Output the (x, y) coordinate of the center of the cell containing the given text.  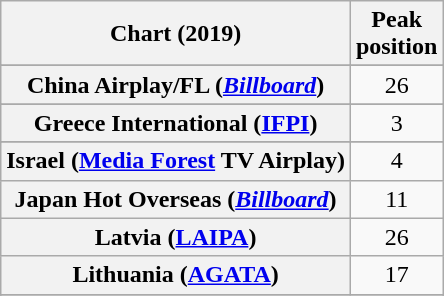
Lithuania (AGATA) (176, 275)
Greece International (IFPI) (176, 123)
Japan Hot Overseas (Billboard) (176, 199)
Chart (2019) (176, 34)
Israel (Media Forest TV Airplay) (176, 161)
Latvia (LAIPA) (176, 237)
Peakposition (396, 34)
11 (396, 199)
17 (396, 275)
4 (396, 161)
China Airplay/FL (Billboard) (176, 85)
3 (396, 123)
